Output the (x, y) coordinate of the center of the cell containing the given text.  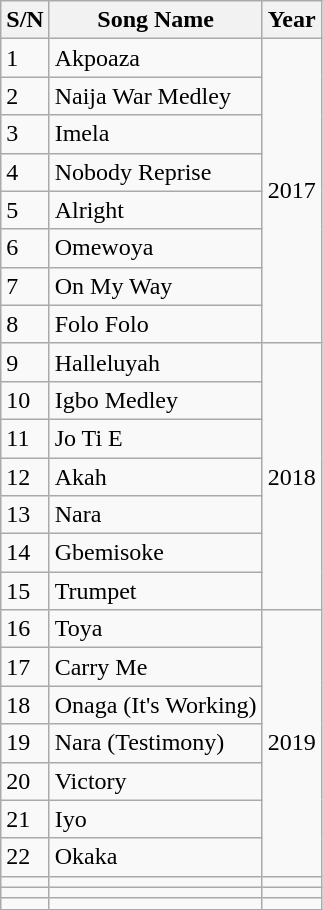
2 (25, 96)
Victory (156, 781)
10 (25, 400)
11 (25, 438)
4 (25, 172)
12 (25, 477)
6 (25, 248)
Toya (156, 629)
9 (25, 362)
19 (25, 743)
Carry Me (156, 667)
Onaga (It's Working) (156, 705)
Trumpet (156, 591)
Akah (156, 477)
Folo Folo (156, 324)
16 (25, 629)
5 (25, 210)
Gbemisoke (156, 553)
Imela (156, 134)
13 (25, 515)
22 (25, 857)
Halleluyah (156, 362)
Omewoya (156, 248)
2017 (292, 191)
2018 (292, 476)
Nobody Reprise (156, 172)
Akpoaza (156, 58)
Jo Ti E (156, 438)
15 (25, 591)
On My Way (156, 286)
Nara (156, 515)
Naija War Medley (156, 96)
21 (25, 819)
Alright (156, 210)
1 (25, 58)
14 (25, 553)
Igbo Medley (156, 400)
S/N (25, 20)
Iyo (156, 819)
2019 (292, 743)
7 (25, 286)
Nara (Testimony) (156, 743)
Year (292, 20)
3 (25, 134)
8 (25, 324)
Song Name (156, 20)
18 (25, 705)
20 (25, 781)
17 (25, 667)
Okaka (156, 857)
